Identify which cell holds the provided text, then report its (X, Y) central coordinate. 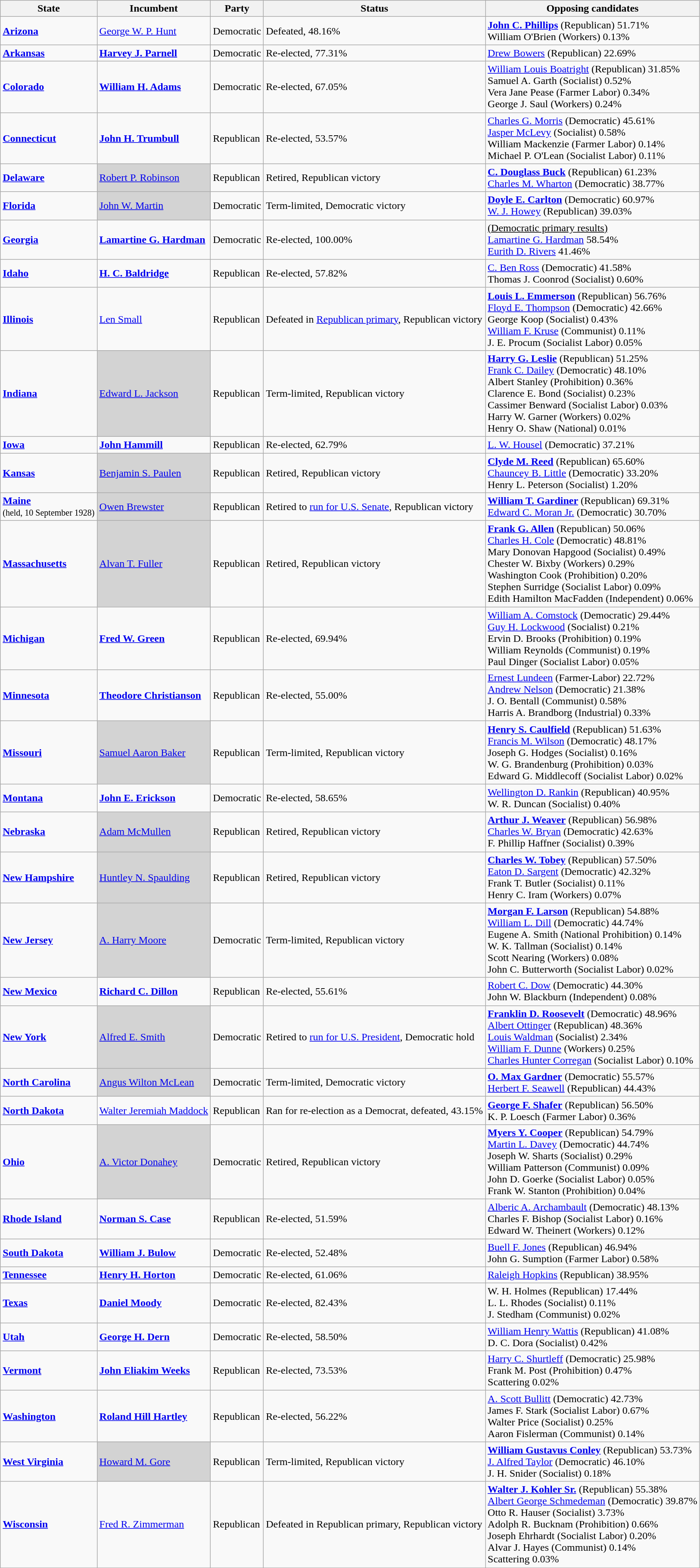
Florida (49, 206)
Georgia (49, 240)
Walter Jeremiah Maddock (154, 1111)
Arkansas (49, 53)
Drew Bowers (Republican) 22.69% (593, 53)
C. Douglass Buck (Republican) 61.23%Charles M. Wharton (Democratic) 38.77% (593, 177)
William J. Bulow (154, 1253)
Washington (49, 1416)
Lamartine G. Hardman (154, 240)
Re-elected, 57.82% (375, 273)
Re-elected, 58.50% (375, 1337)
Re-elected, 82.43% (375, 1303)
William Henry Wattis (Republican) 41.08%D. C. Dora (Socialist) 0.42% (593, 1337)
New Hampshire (49, 877)
Opposing candidates (593, 9)
Ran for re-election as a Democrat, defeated, 43.15% (375, 1111)
Re-elected, 61.06% (375, 1275)
Howard M. Gore (154, 1462)
Owen Brewster (154, 507)
Texas (49, 1303)
Arthur J. Weaver (Republican) 56.98%Charles W. Bryan (Democratic) 42.63%F. Phillip Haffner (Socialist) 0.39% (593, 832)
Fred W. Green (154, 638)
Huntley N. Spaulding (154, 877)
Alvan T. Fuller (154, 564)
Clyde M. Reed (Republican) 65.60%Chauncey B. Little (Democratic) 33.20%Henry L. Peterson (Socialist) 1.20% (593, 473)
Samuel Aaron Baker (154, 753)
Tennessee (49, 1275)
Charles W. Tobey (Republican) 57.50%Eaton D. Sargent (Democratic) 42.32%Frank T. Butler (Socialist) 0.11%Henry C. Iram (Workers) 0.07% (593, 877)
Re-elected, 62.79% (375, 445)
Utah (49, 1337)
Re-elected, 67.05% (375, 87)
Indiana (49, 393)
A. Harry Moore (154, 940)
John Eliakim Weeks (154, 1371)
Alfred E. Smith (154, 1037)
Colorado (49, 87)
New Jersey (49, 940)
Re-elected, 53.57% (375, 138)
Harry C. Shurtleff (Democratic) 25.98%Frank M. Post (Prohibition) 0.47%Scattering 0.02% (593, 1371)
New Mexico (49, 992)
Massachusetts (49, 564)
L. W. Housel (Democratic) 37.21% (593, 445)
C. Ben Ross (Democratic) 41.58%Thomas J. Coonrod (Socialist) 0.60% (593, 273)
Nebraska (49, 832)
Adam McMullen (154, 832)
John Hammill (154, 445)
Alberic A. Archambault (Democratic) 48.13%Charles F. Bishop (Socialist Labor) 0.16%Edward W. Theinert (Workers) 0.12% (593, 1219)
Buell F. Jones (Republican) 46.94%John G. Sumption (Farmer Labor) 0.58% (593, 1253)
Norman S. Case (154, 1219)
George H. Dern (154, 1337)
Wisconsin (49, 1524)
Illinois (49, 319)
Re-elected, 100.00% (375, 240)
John C. Phillips (Republican) 51.71%William O'Brien (Workers) 0.13% (593, 31)
Fred R. Zimmerman (154, 1524)
William T. Gardiner (Republican) 69.31%Edward C. Moran Jr. (Democratic) 30.70% (593, 507)
George F. Shafer (Republican) 56.50%K. P. Loesch (Farmer Labor) 0.36% (593, 1111)
Roland Hill Hartley (154, 1416)
West Virginia (49, 1462)
A. Scott Bullitt (Democratic) 42.73%James F. Stark (Socialist Labor) 0.67%Walter Price (Socialist) 0.25%Aaron Fislerman (Communist) 0.14% (593, 1416)
Harvey J. Parnell (154, 53)
Montana (49, 798)
Edward L. Jackson (154, 393)
Re-elected, 58.65% (375, 798)
Raleigh Hopkins (Republican) 38.95% (593, 1275)
William Louis Boatright (Republican) 31.85%Samuel A. Garth (Socialist) 0.52%Vera Jane Pease (Farmer Labor) 0.34%George J. Saul (Workers) 0.24% (593, 87)
Delaware (49, 177)
Len Small (154, 319)
Retired to run for U.S. President, Democratic hold (375, 1037)
Incumbent (154, 9)
Vermont (49, 1371)
Ohio (49, 1161)
Richard C. Dillon (154, 992)
Daniel Moody (154, 1303)
Michigan (49, 638)
John H. Trumbull (154, 138)
William H. Adams (154, 87)
Robert P. Robinson (154, 177)
Henry H. Horton (154, 1275)
W. H. Holmes (Republican) 17.44%L. L. Rhodes (Socialist) 0.11%J. Stedham (Communist) 0.02% (593, 1303)
Minnesota (49, 695)
Robert C. Dow (Democratic) 44.30%John W. Blackburn (Independent) 0.08% (593, 992)
Maine(held, 10 September 1928) (49, 507)
Theodore Christianson (154, 695)
A. Victor Donahey (154, 1161)
Party (237, 9)
Re-elected, 69.94% (375, 638)
Iowa (49, 445)
Re-elected, 73.53% (375, 1371)
Wellington D. Rankin (Republican) 40.95%W. R. Duncan (Socialist) 0.40% (593, 798)
Idaho (49, 273)
Connecticut (49, 138)
William Gustavus Conley (Republican) 53.73%J. Alfred Taylor (Democratic) 46.10%J. H. Snider (Socialist) 0.18% (593, 1462)
South Dakota (49, 1253)
Rhode Island (49, 1219)
Defeated, 48.16% (375, 31)
Re-elected, 52.48% (375, 1253)
John W. Martin (154, 206)
Kansas (49, 473)
H. C. Baldridge (154, 273)
Charles G. Morris (Democratic) 45.61%Jasper McLevy (Socialist) 0.58%William Mackenzie (Farmer Labor) 0.14%Michael P. O'Lean (Socialist Labor) 0.11% (593, 138)
Ernest Lundeen (Farmer-Labor) 22.72%Andrew Nelson (Democratic) 21.38%J. O. Bentall (Communist) 0.58%Harris A. Brandborg (Industrial) 0.33% (593, 695)
North Carolina (49, 1082)
Arizona (49, 31)
Re-elected, 77.31% (375, 53)
North Dakota (49, 1111)
Status (375, 9)
New York (49, 1037)
Re-elected, 55.00% (375, 695)
Retired to run for U.S. Senate, Republican victory (375, 507)
Missouri (49, 753)
Re-elected, 51.59% (375, 1219)
Re-elected, 56.22% (375, 1416)
O. Max Gardner (Democratic) 55.57%Herbert F. Seawell (Republican) 44.43% (593, 1082)
George W. P. Hunt (154, 31)
John E. Erickson (154, 798)
(Democratic primary results)Lamartine G. Hardman 58.54%Eurith D. Rivers 41.46% (593, 240)
Doyle E. Carlton (Democratic) 60.97%W. J. Howey (Republican) 39.03% (593, 206)
Benjamin S. Paulen (154, 473)
Angus Wilton McLean (154, 1082)
State (49, 9)
Re-elected, 55.61% (375, 992)
